Return the (X, Y) coordinate for the center point of the cell that contains the specified text.  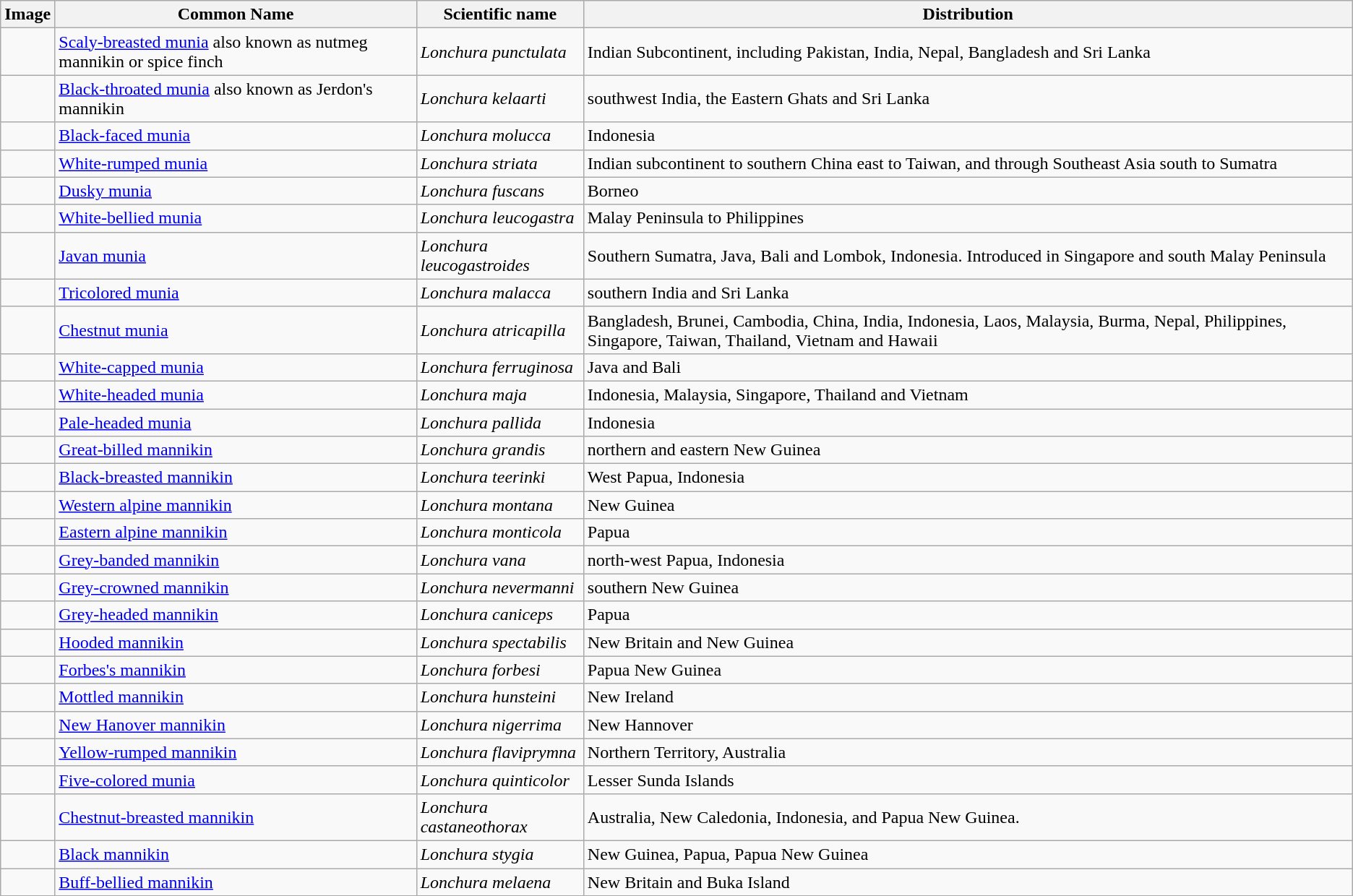
Lonchura ferruginosa (500, 367)
New Guinea, Papua, Papua New Guinea (968, 854)
Lonchura leucogastra (500, 218)
Grey-headed mannikin (236, 615)
Mottled mannikin (236, 697)
Lonchura nigerrima (500, 725)
New Ireland (968, 697)
Chestnut-breasted mannikin (236, 817)
Black mannikin (236, 854)
southwest India, the Eastern Ghats and Sri Lanka (968, 98)
Tricolored munia (236, 293)
Pale-headed munia (236, 423)
Hooded mannikin (236, 642)
Lonchura punctulata (500, 52)
New Hannover (968, 725)
Malay Peninsula to Philippines (968, 218)
Lonchura molucca (500, 136)
Indian subcontinent to southern China east to Taiwan, and through Southeast Asia south to Sumatra (968, 163)
Lonchura monticola (500, 533)
Lonchura striata (500, 163)
White-capped munia (236, 367)
White-headed munia (236, 395)
southern India and Sri Lanka (968, 293)
Lesser Sunda Islands (968, 780)
White-bellied munia (236, 218)
Lonchura malacca (500, 293)
Lonchura leucogastroides (500, 256)
Lonchura pallida (500, 423)
Australia, New Caledonia, Indonesia, and Papua New Guinea. (968, 817)
Indonesia, Malaysia, Singapore, Thailand and Vietnam (968, 395)
Black-throated munia also known as Jerdon's mannikin (236, 98)
Northern Territory, Australia (968, 752)
Black-faced munia (236, 136)
Lonchura montana (500, 505)
Scaly-breasted munia also known as nutmeg mannikin or spice finch (236, 52)
Lonchura flaviprymna (500, 752)
Eastern alpine mannikin (236, 533)
White-rumped munia (236, 163)
Lonchura melaena (500, 882)
Lonchura fuscans (500, 191)
Borneo (968, 191)
Black-breasted mannikin (236, 478)
New Guinea (968, 505)
Lonchura nevermanni (500, 587)
Lonchura atricapilla (500, 329)
Distribution (968, 14)
Lonchura teerinki (500, 478)
Forbes's mannikin (236, 670)
Lonchura castaneothorax (500, 817)
Common Name (236, 14)
Chestnut munia (236, 329)
Five-colored munia (236, 780)
Lonchura quinticolor (500, 780)
Buff-bellied mannikin (236, 882)
Lonchura forbesi (500, 670)
Lonchura caniceps (500, 615)
Southern Sumatra, Java, Bali and Lombok, Indonesia. Introduced in Singapore and south Malay Peninsula (968, 256)
Bangladesh, Brunei, Cambodia, China, India, Indonesia, Laos, Malaysia, Burma, Nepal, Philippines, Singapore, Taiwan, Thailand, Vietnam and Hawaii (968, 329)
Lonchura vana (500, 560)
Scientific name (500, 14)
New Hanover mannikin (236, 725)
Lonchura hunsteini (500, 697)
New Britain and New Guinea (968, 642)
Javan munia (236, 256)
Dusky munia (236, 191)
Lonchura kelaarti (500, 98)
Java and Bali (968, 367)
Lonchura stygia (500, 854)
Image (27, 14)
Great-billed mannikin (236, 450)
Papua New Guinea (968, 670)
north-west Papua, Indonesia (968, 560)
West Papua, Indonesia (968, 478)
Lonchura spectabilis (500, 642)
Grey-banded mannikin (236, 560)
Lonchura maja (500, 395)
southern New Guinea (968, 587)
Indian Subcontinent, including Pakistan, India, Nepal, Bangladesh and Sri Lanka (968, 52)
Lonchura grandis (500, 450)
Yellow-rumped mannikin (236, 752)
Grey-crowned mannikin (236, 587)
northern and eastern New Guinea (968, 450)
New Britain and Buka Island (968, 882)
Western alpine mannikin (236, 505)
